Search for the cell housing the specified text and yield its (X, Y) center coordinate. 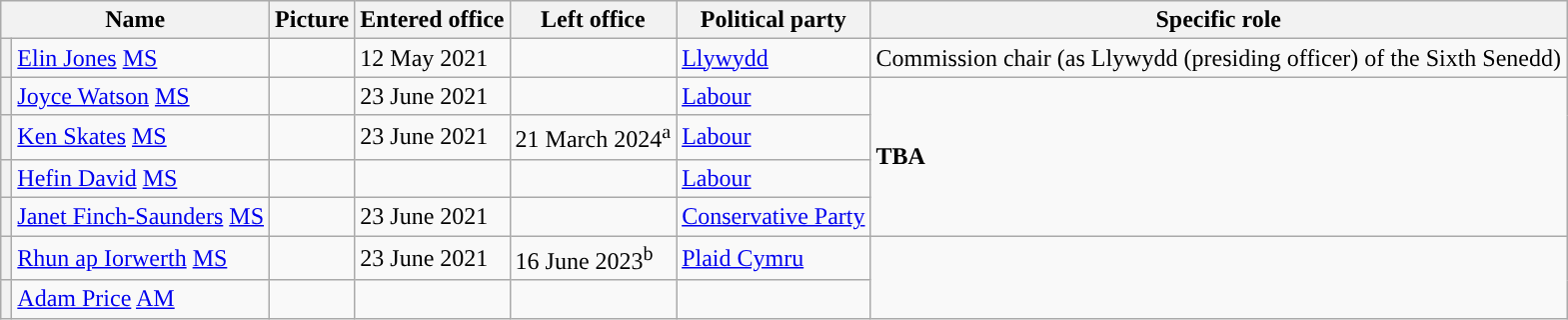
Rhun ap Iorwerth MS (141, 258)
Picture (312, 20)
Conservative Party (774, 217)
Janet Finch-Saunders MS (141, 217)
Political party (774, 20)
Specific role (1218, 20)
Elin Jones MS (141, 58)
Name (136, 20)
Plaid Cymru (774, 258)
Hefin David MS (141, 178)
16 June 2023b (594, 258)
12 May 2021 (432, 58)
Left office (594, 20)
Entered office (432, 20)
21 March 2024a (594, 138)
Ken Skates MS (141, 138)
Llywydd (774, 58)
Adam Price AM (141, 299)
Commission chair (as Llywydd (presiding officer) of the Sixth Senedd) (1218, 58)
TBA (1218, 156)
Joyce Watson MS (141, 96)
